Find where the given text appears and provide that cell's center as [X, Y] coordinate. 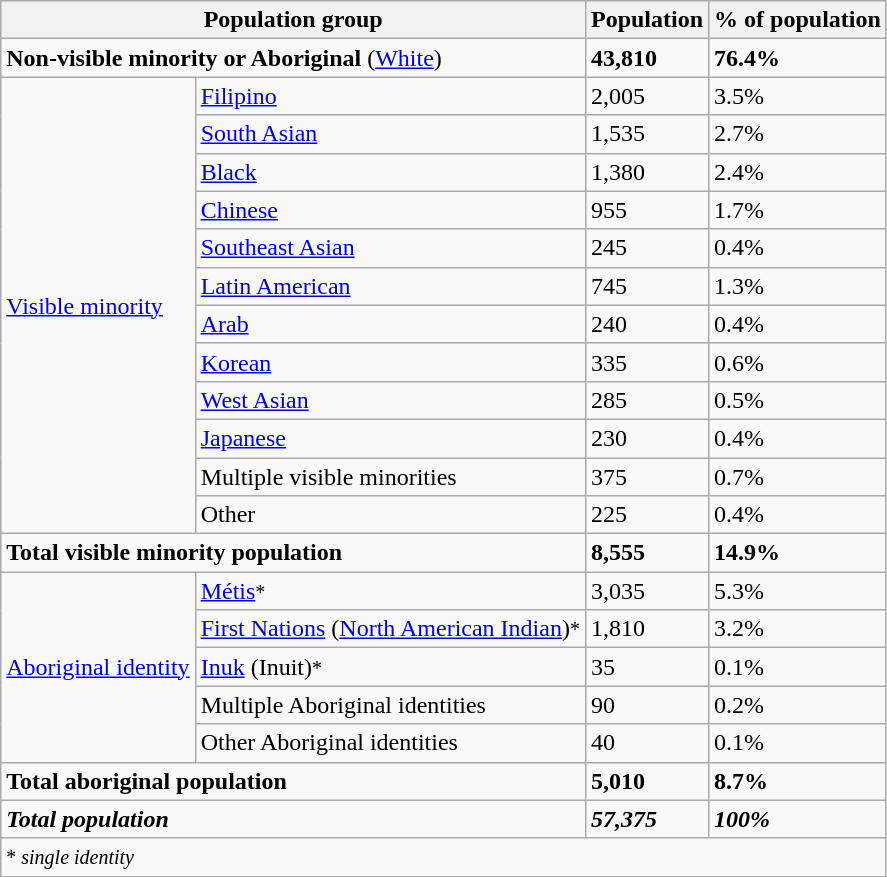
5.3% [798, 591]
1,380 [646, 172]
57,375 [646, 819]
Other Aboriginal identities [390, 743]
Japanese [390, 438]
3.5% [798, 96]
West Asian [390, 400]
Total aboriginal population [294, 781]
1.3% [798, 286]
Population [646, 20]
Visible minority [98, 306]
Chinese [390, 210]
76.4% [798, 58]
Multiple visible minorities [390, 477]
745 [646, 286]
225 [646, 515]
245 [646, 248]
% of population [798, 20]
14.9% [798, 553]
Total population [294, 819]
40 [646, 743]
Arab [390, 324]
Filipino [390, 96]
43,810 [646, 58]
0.7% [798, 477]
1,535 [646, 134]
Inuk (Inuit)* [390, 667]
1,810 [646, 629]
0.6% [798, 362]
35 [646, 667]
2.4% [798, 172]
Black [390, 172]
335 [646, 362]
955 [646, 210]
90 [646, 705]
3,035 [646, 591]
* single identity [444, 857]
2.7% [798, 134]
2,005 [646, 96]
240 [646, 324]
285 [646, 400]
Non-visible minority or Aboriginal (White) [294, 58]
Southeast Asian [390, 248]
First Nations (North American Indian)* [390, 629]
South Asian [390, 134]
8,555 [646, 553]
0.2% [798, 705]
Latin American [390, 286]
Multiple Aboriginal identities [390, 705]
Métis* [390, 591]
Total visible minority population [294, 553]
Korean [390, 362]
230 [646, 438]
8.7% [798, 781]
1.7% [798, 210]
Other [390, 515]
Aboriginal identity [98, 667]
0.5% [798, 400]
Population group [294, 20]
3.2% [798, 629]
375 [646, 477]
5,010 [646, 781]
100% [798, 819]
